Find where the given text appears and provide that cell's center as [X, Y] coordinate. 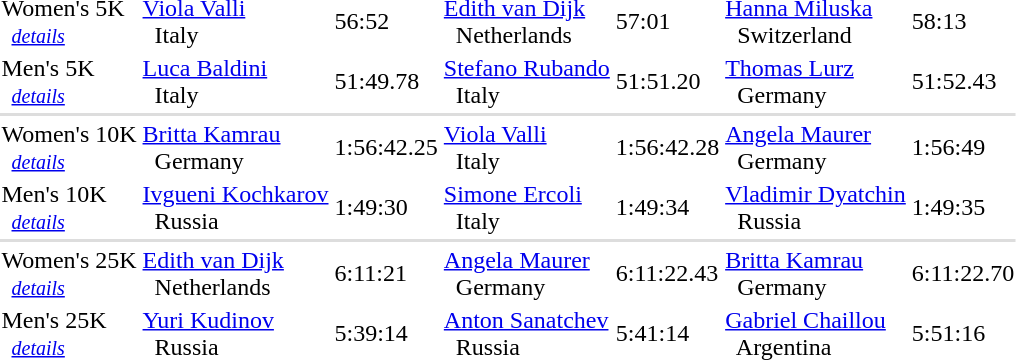
Stefano Rubando Italy [526, 82]
51:52.43 [962, 82]
Vladimir Dyatchin Russia [816, 208]
6:11:22.70 [962, 274]
Thomas Lurz Germany [816, 82]
51:51.20 [667, 82]
1:49:35 [962, 208]
Ivgueni Kochkarov Russia [236, 208]
Luca Baldini Italy [236, 82]
6:11:21 [386, 274]
6:11:22.43 [667, 274]
Edith van Dijk Netherlands [236, 274]
Men's 5K details [69, 82]
Women's 10K details [69, 148]
Women's 25K details [69, 274]
1:49:34 [667, 208]
1:56:42.25 [386, 148]
1:49:30 [386, 208]
51:49.78 [386, 82]
1:56:42.28 [667, 148]
1:56:49 [962, 148]
Men's 10K details [69, 208]
Simone Ercoli Italy [526, 208]
Viola Valli Italy [526, 148]
